Return (X, Y) of the center of cell containing provided text 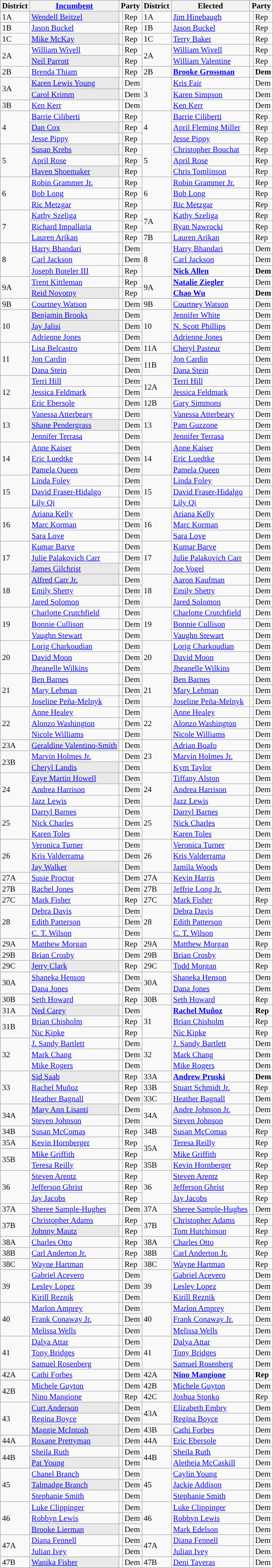
Karen Simpson (210, 94)
Jackie Addison (210, 1485)
Richard Impallaria (74, 227)
Mary Ann Lisanti (74, 1110)
Karen Lewis Young (74, 83)
Elected (210, 6)
12B (156, 403)
33A (156, 1077)
Kevin Harris (210, 878)
Chris Tomlinson (210, 172)
33 (15, 1088)
23 (156, 757)
Carol Krimm (74, 94)
Incumbent (74, 6)
Jennifer White (210, 315)
Neil Parrott (74, 61)
Talmadge Branch (74, 1485)
Lisa Belcastro (74, 348)
12 (15, 392)
Benjamin Brooks (74, 315)
Kym Taylor (210, 768)
Chanel Branch (74, 1474)
Jeffrie Long Jr. (210, 889)
Andre Johnson Jr. (210, 1110)
Stuart Schmidt Jr. (210, 1088)
31 (156, 1022)
Aaron Kaufman (210, 580)
Sid Saab (74, 1077)
Natalie Ziegler (210, 282)
Deni Taveras (210, 1562)
Terry Baker (210, 39)
Dan Cox (74, 127)
Wanika Fisher (74, 1562)
Reid Novotny (74, 293)
Chao Wu (210, 293)
Geraldine Valentino-Smith (74, 746)
Ned Carey (74, 1010)
43A (156, 1413)
Cheryl Pasteur (210, 348)
James Gilchrist (74, 569)
Caylin Young (210, 1474)
12A (156, 386)
Elizabeth Embry (210, 1408)
Aletheia McCaskill (210, 1463)
Jamila Woods (210, 867)
7 (15, 226)
Tiffany Alston (210, 778)
42C (156, 1397)
Jerry Clark (74, 966)
Susan Krebs (74, 150)
Andrew Pruski (210, 1077)
Brooke Grossman (210, 72)
11A (156, 348)
Joshua Stonko (210, 1397)
Maggie McIntosh (74, 1430)
31B (15, 1027)
Pam Guzzone (210, 426)
Haven Shoemaker (74, 172)
Joseph Boteler III (74, 271)
Todd Morgan (210, 966)
Pat Young (74, 1463)
3 (156, 94)
Trent Kittleman (74, 282)
11 (15, 359)
Faye Martin Howell (74, 778)
Shane Pendergrass (74, 426)
Ryan Nawrocki (210, 227)
7A (156, 221)
3A (15, 89)
23B (15, 762)
Kris Fair (210, 83)
33C (156, 1099)
33B (156, 1088)
Rachel Jones (74, 889)
11B (156, 365)
23A (15, 746)
Brenda Thiam (74, 72)
Johnny Mautz (74, 1231)
Gary Simmons (210, 403)
Brooke Lierman (74, 1529)
N. Scott Phillips (210, 326)
Tom Hutchinson (210, 1231)
Jay Jalisi (74, 326)
7B (156, 238)
43B (156, 1430)
Mark Edelson (210, 1529)
Roxane Prettyman (74, 1441)
Susie Proctor (74, 878)
Jim Hinebaugh (210, 17)
Cheryl Landis (74, 768)
Curt Anderson (74, 1408)
Mike McKay (74, 39)
Christopher Bouchat (210, 150)
April Fleming Miller (210, 127)
43 (15, 1418)
Nick Allen (210, 271)
Alfred Carr Jr. (74, 580)
Adrian Boafo (210, 746)
31A (15, 1010)
William Valentine (210, 61)
Joe Vogel (210, 569)
Jay Walker (74, 867)
3B (15, 105)
Wendell Beitzel (74, 17)
